Extract the (X, Y) coordinate from the center of the cell holding the provided text.  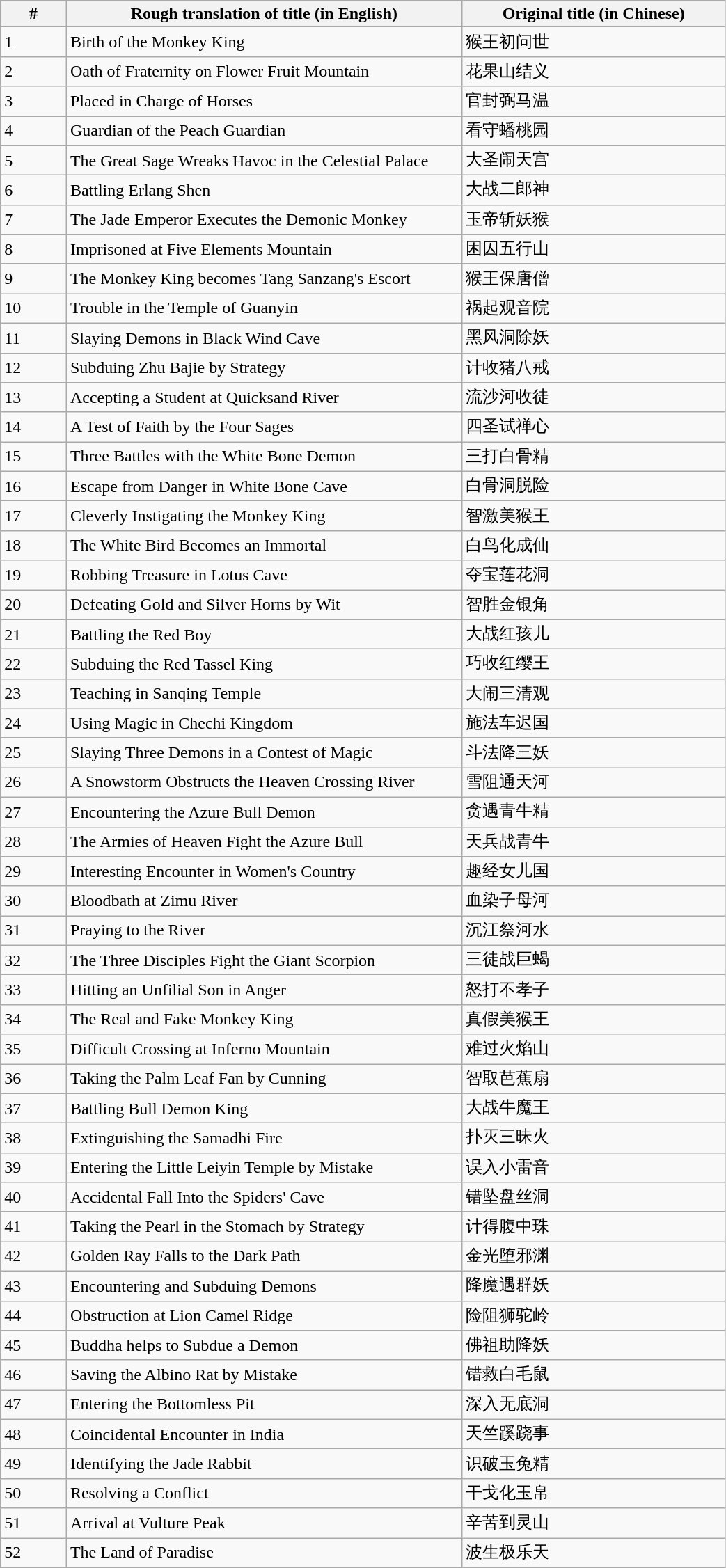
The Armies of Heaven Fight the Azure Bull (264, 842)
10 (33, 309)
29 (33, 871)
Interesting Encounter in Women's Country (264, 871)
扑灭三昧火 (593, 1139)
The Great Sage Wreaks Havoc in the Celestial Palace (264, 160)
32 (33, 960)
猴王保唐僧 (593, 278)
25 (33, 753)
Battling Bull Demon King (264, 1108)
Imprisoned at Five Elements Mountain (264, 249)
难过火焰山 (593, 1050)
12 (33, 367)
看守蟠桃园 (593, 131)
Cleverly Instigating the Monkey King (264, 516)
Accidental Fall Into the Spiders' Cave (264, 1197)
3 (33, 102)
Entering the Bottomless Pit (264, 1404)
血染子母河 (593, 901)
42 (33, 1257)
1 (33, 42)
11 (33, 338)
夺宝莲花洞 (593, 575)
Identifying the Jade Rabbit (264, 1464)
Robbing Treasure in Lotus Cave (264, 575)
A Test of Faith by the Four Sages (264, 427)
5 (33, 160)
Encountering and Subduing Demons (264, 1286)
17 (33, 516)
真假美猴王 (593, 1019)
Coincidental Encounter in India (264, 1434)
花果山结义 (593, 71)
Resolving a Conflict (264, 1494)
四圣试禅心 (593, 427)
Accepting a Student at Quicksand River (264, 398)
47 (33, 1404)
The Jade Emperor Executes the Demonic Monkey (264, 220)
28 (33, 842)
6 (33, 191)
45 (33, 1346)
52 (33, 1553)
贪遇青牛精 (593, 811)
干戈化玉帛 (593, 1494)
Slaying Demons in Black Wind Cave (264, 338)
大战二郎神 (593, 191)
Three Battles with the White Bone Demon (264, 457)
30 (33, 901)
# (33, 14)
4 (33, 131)
Escape from Danger in White Bone Cave (264, 486)
22 (33, 664)
26 (33, 782)
金光堕邪渊 (593, 1257)
Slaying Three Demons in a Contest of Magic (264, 753)
白鸟化成仙 (593, 546)
智胜金银角 (593, 605)
Trouble in the Temple of Guanyin (264, 309)
Encountering the Azure Bull Demon (264, 811)
大战红孩儿 (593, 635)
46 (33, 1375)
Buddha helps to Subdue a Demon (264, 1346)
施法车迟国 (593, 724)
Subduing the Red Tassel King (264, 664)
24 (33, 724)
计收猪八戒 (593, 367)
Subduing Zhu Bajie by Strategy (264, 367)
错救白毛鼠 (593, 1375)
智激美猴王 (593, 516)
深入无底洞 (593, 1404)
天兵战青牛 (593, 842)
20 (33, 605)
黑风洞除妖 (593, 338)
39 (33, 1168)
27 (33, 811)
Original title (in Chinese) (593, 14)
50 (33, 1494)
13 (33, 398)
35 (33, 1050)
Birth of the Monkey King (264, 42)
Hitting an Unfilial Son in Anger (264, 990)
玉帝斩妖猴 (593, 220)
48 (33, 1434)
Defeating Gold and Silver Horns by Wit (264, 605)
23 (33, 693)
16 (33, 486)
8 (33, 249)
41 (33, 1226)
猴王初问世 (593, 42)
佛祖助降妖 (593, 1346)
祸起观音院 (593, 309)
33 (33, 990)
Obstruction at Lion Camel Ridge (264, 1315)
大战牛魔王 (593, 1108)
雪阻通天河 (593, 782)
Bloodbath at Zimu River (264, 901)
Difficult Crossing at Inferno Mountain (264, 1050)
大圣闹天宫 (593, 160)
巧收红缨王 (593, 664)
官封弼马温 (593, 102)
白骨洞脱险 (593, 486)
怒打不孝子 (593, 990)
三徒战巨蝎 (593, 960)
A Snowstorm Obstructs the Heaven Crossing River (264, 782)
The Three Disciples Fight the Giant Scorpion (264, 960)
困囚五行山 (593, 249)
34 (33, 1019)
49 (33, 1464)
The Real and Fake Monkey King (264, 1019)
Saving the Albino Rat by Mistake (264, 1375)
Entering the Little Leiyin Temple by Mistake (264, 1168)
误入小雷音 (593, 1168)
9 (33, 278)
Battling the Red Boy (264, 635)
辛苦到灵山 (593, 1523)
37 (33, 1108)
15 (33, 457)
Taking the Pearl in the Stomach by Strategy (264, 1226)
Guardian of the Peach Guardian (264, 131)
31 (33, 931)
险阻狮驼岭 (593, 1315)
18 (33, 546)
错坠盘丝洞 (593, 1197)
Golden Ray Falls to the Dark Path (264, 1257)
Taking the Palm Leaf Fan by Cunning (264, 1079)
Arrival at Vulture Peak (264, 1523)
趣经女儿国 (593, 871)
波生极乐天 (593, 1553)
沉江祭河水 (593, 931)
40 (33, 1197)
19 (33, 575)
44 (33, 1315)
Placed in Charge of Horses (264, 102)
斗法降三妖 (593, 753)
智取芭蕉扇 (593, 1079)
大闹三清观 (593, 693)
Extinguishing the Samadhi Fire (264, 1139)
7 (33, 220)
The White Bird Becomes an Immortal (264, 546)
Oath of Fraternity on Flower Fruit Mountain (264, 71)
14 (33, 427)
51 (33, 1523)
Battling Erlang Shen (264, 191)
流沙河收徒 (593, 398)
天竺蹊跷事 (593, 1434)
Rough translation of title (in English) (264, 14)
The Land of Paradise (264, 1553)
降魔遇群妖 (593, 1286)
Teaching in Sanqing Temple (264, 693)
38 (33, 1139)
36 (33, 1079)
Praying to the River (264, 931)
识破玉兔精 (593, 1464)
21 (33, 635)
计得腹中珠 (593, 1226)
三打白骨精 (593, 457)
2 (33, 71)
43 (33, 1286)
The Monkey King becomes Tang Sanzang's Escort (264, 278)
Using Magic in Chechi Kingdom (264, 724)
